Find where the given text appears and provide that cell's center as (x, y) coordinate. 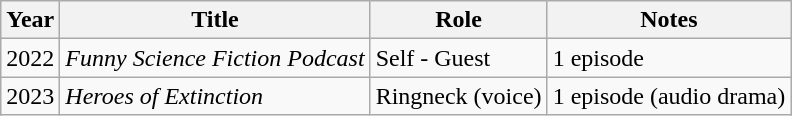
Heroes of Extinction (215, 96)
1 episode (audio drama) (669, 96)
1 episode (669, 58)
Year (30, 20)
Ringneck (voice) (458, 96)
Title (215, 20)
Funny Science Fiction Podcast (215, 58)
Role (458, 20)
2023 (30, 96)
Self - Guest (458, 58)
2022 (30, 58)
Notes (669, 20)
